Scan for the cell matching the given text and deliver its (x, y) coordinate at center. 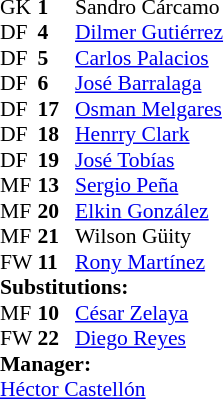
Henrry Clark (149, 135)
21 (57, 237)
20 (57, 211)
13 (57, 185)
Substitutions: (112, 287)
José Barralaga (149, 83)
4 (57, 33)
10 (57, 313)
6 (57, 83)
Elkin González (149, 211)
Rony Martínez (149, 262)
Carlos Palacios (149, 58)
Sergio Peña (149, 185)
5 (57, 58)
Manager: (112, 364)
José Tobías (149, 160)
11 (57, 262)
Wilson Güity (149, 237)
César Zelaya (149, 313)
Dilmer Gutiérrez (149, 33)
18 (57, 135)
Diego Reyes (149, 339)
19 (57, 160)
17 (57, 109)
22 (57, 339)
Osman Melgares (149, 109)
